Output the (x, y) coordinate of the center of the cell containing the given text.  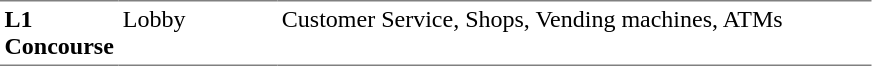
Lobby (198, 33)
Customer Service, Shops, Vending machines, ATMs (574, 33)
L1Concourse (59, 33)
